Pinpoint the cell where the given text exists, returning its (x, y) midpoint coordinate. 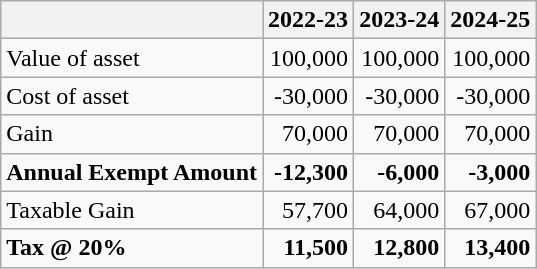
-6,000 (400, 172)
-3,000 (490, 172)
Annual Exempt Amount (132, 172)
Tax @ 20% (132, 248)
13,400 (490, 248)
67,000 (490, 210)
2024-25 (490, 20)
Taxable Gain (132, 210)
2023-24 (400, 20)
Cost of asset (132, 96)
11,500 (308, 248)
64,000 (400, 210)
2022-23 (308, 20)
Value of asset (132, 58)
Gain (132, 134)
-12,300 (308, 172)
57,700 (308, 210)
12,800 (400, 248)
